Return the [x, y] coordinate for the center point of the cell that contains the specified text.  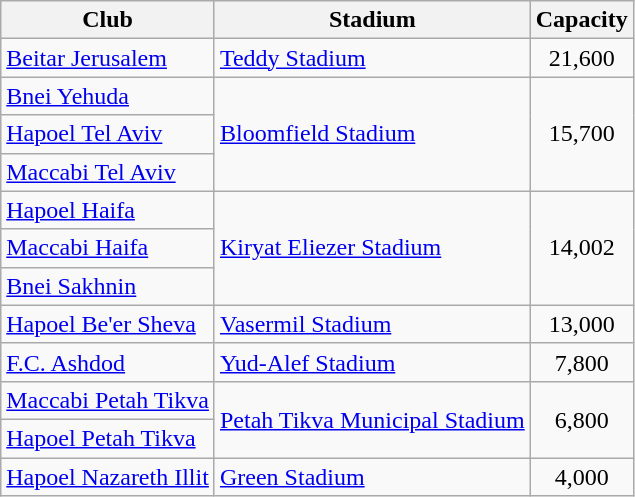
Hapoel Be'er Sheva [108, 324]
6,800 [582, 419]
Maccabi Petah Tikva [108, 400]
Yud-Alef Stadium [372, 362]
7,800 [582, 362]
Beitar Jerusalem [108, 58]
Maccabi Tel Aviv [108, 172]
Club [108, 20]
Green Stadium [372, 477]
F.C. Ashdod [108, 362]
14,002 [582, 248]
Teddy Stadium [372, 58]
Vasermil Stadium [372, 324]
Hapoel Nazareth Illit [108, 477]
13,000 [582, 324]
15,700 [582, 134]
Petah Tikva Municipal Stadium [372, 419]
Hapoel Petah Tikva [108, 438]
Kiryat Eliezer Stadium [372, 248]
4,000 [582, 477]
21,600 [582, 58]
Maccabi Haifa [108, 248]
Bnei Yehuda [108, 96]
Capacity [582, 20]
Bloomfield Stadium [372, 134]
Hapoel Tel Aviv [108, 134]
Bnei Sakhnin [108, 286]
Stadium [372, 20]
Hapoel Haifa [108, 210]
